Determine the [x, y] coordinate at the center of the cell enclosing the given text.  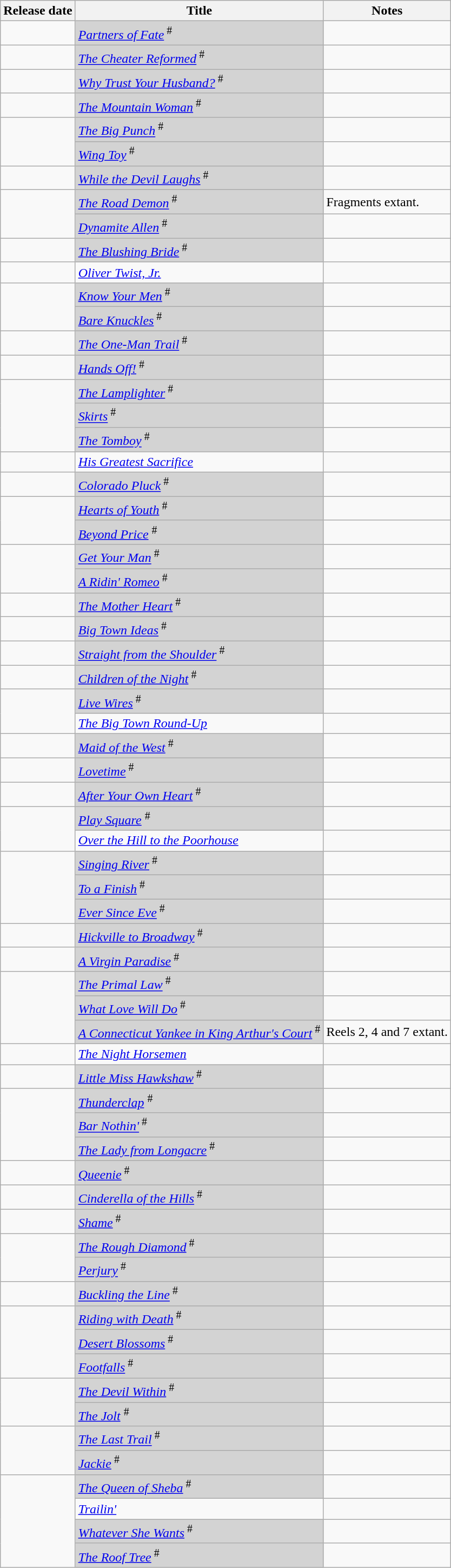
Footfalls # [199, 1366]
Desert Blossoms # [199, 1342]
Lovetime # [199, 771]
Hands Off! # [199, 367]
Straight from the Shoulder # [199, 653]
Dynamite Allen # [199, 226]
Hickville to Broadway # [199, 935]
Trailin' [199, 1509]
Jackie # [199, 1462]
After Your Own Heart # [199, 795]
To a Finish # [199, 888]
What Love Will Do # [199, 1008]
Notes [387, 11]
Skirts # [199, 416]
A Ridin' Romeo # [199, 581]
Play Square # [199, 818]
Singing River # [199, 863]
Little Miss Hawkshaw # [199, 1077]
The Primal Law # [199, 984]
The One-Man Trail # [199, 343]
Know Your Men # [199, 294]
A Connecticut Yankee in King Arthur's Court # [199, 1032]
The Roof Tree # [199, 1556]
A Virgin Paradise # [199, 959]
The Blushing Bride # [199, 250]
The Night Horsemen [199, 1054]
The Tomboy # [199, 439]
Hearts of Youth # [199, 509]
The Lady from Longacre # [199, 1149]
The Jolt # [199, 1415]
The Lamplighter # [199, 392]
Perjury # [199, 1270]
Title [199, 11]
Bar Nothin' # [199, 1125]
The Mother Heart # [199, 605]
Cinderella of the Hills # [199, 1197]
Why Trust Your Husband? # [199, 81]
While the Devil Laughs # [199, 178]
Shame # [199, 1221]
The Big Town Round-Up [199, 724]
Thunderclap # [199, 1101]
Whatever She Wants # [199, 1532]
Fragments extant. [387, 202]
The Cheater Reformed # [199, 57]
Get Your Man # [199, 556]
The Mountain Woman # [199, 105]
Partners of Fate # [199, 34]
The Road Demon # [199, 202]
The Queen of Sheba # [199, 1486]
Queenie # [199, 1173]
Big Town Ideas # [199, 629]
Riding with Death # [199, 1317]
The Devil Within # [199, 1390]
Beyond Price # [199, 533]
Bare Knuckles # [199, 319]
His Greatest Sacrifice [199, 462]
Children of the Night # [199, 678]
Buckling the Line # [199, 1294]
Release date [38, 11]
Over the Hill to the Poorhouse [199, 841]
Oliver Twist, Jr. [199, 272]
Reels 2, 4 and 7 extant. [387, 1032]
The Big Punch # [199, 130]
Ever Since Eve # [199, 911]
Wing Toy # [199, 154]
Colorado Pluck # [199, 484]
Live Wires # [199, 701]
The Last Trail # [199, 1439]
The Rough Diamond # [199, 1246]
Maid of the West # [199, 746]
